Identify which cell holds the provided text, then report its (x, y) central coordinate. 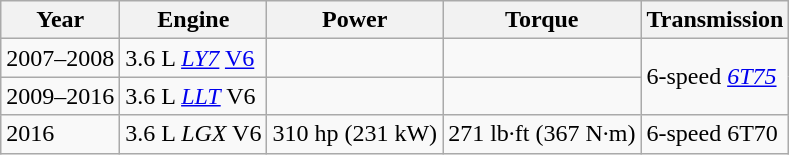
2009–2016 (60, 96)
3.6 L LY7 V6 (194, 58)
2016 (60, 134)
Transmission (715, 20)
6-speed 6T70 (715, 134)
271 lb·ft (367 N·m) (542, 134)
310 hp (231 kW) (355, 134)
3.6 L LGX V6 (194, 134)
Power (355, 20)
2007–2008 (60, 58)
6-speed 6T75 (715, 77)
Year (60, 20)
Torque (542, 20)
Engine (194, 20)
3.6 L LLT V6 (194, 96)
